Scan for the cell matching the given text and deliver its (x, y) coordinate at center. 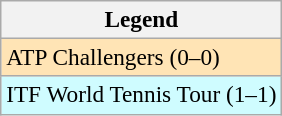
ATP Challengers (0–0) (142, 57)
ITF World Tennis Tour (1–1) (142, 95)
Legend (142, 19)
